For the text-containing cell, return its midpoint in [x, y] coordinate format. 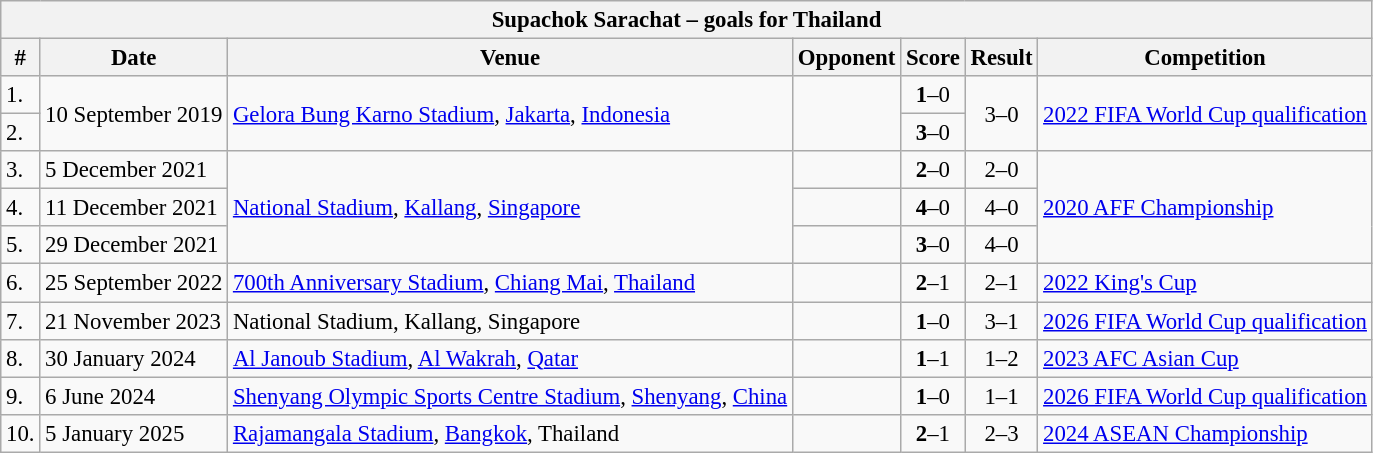
Supachok Sarachat – goals for Thailand [686, 20]
Opponent [846, 58]
# [20, 58]
700th Anniversary Stadium, Chiang Mai, Thailand [510, 283]
21 November 2023 [134, 321]
9. [20, 396]
3–1 [1002, 321]
2. [20, 133]
5. [20, 245]
5 December 2021 [134, 170]
Rajamangala Stadium, Bangkok, Thailand [510, 433]
Gelora Bung Karno Stadium, Jakarta, Indonesia [510, 114]
Shenyang Olympic Sports Centre Stadium, Shenyang, China [510, 396]
6. [20, 283]
Date [134, 58]
2022 FIFA World Cup qualification [1205, 114]
30 January 2024 [134, 358]
25 September 2022 [134, 283]
Result [1002, 58]
11 December 2021 [134, 208]
Score [934, 58]
10 September 2019 [134, 114]
2020 AFF Championship [1205, 208]
2024 ASEAN Championship [1205, 433]
2023 AFC Asian Cup [1205, 358]
6 June 2024 [134, 396]
2022 King's Cup [1205, 283]
1–2 [1002, 358]
8. [20, 358]
Venue [510, 58]
2–3 [1002, 433]
4. [20, 208]
1. [20, 95]
Competition [1205, 58]
3. [20, 170]
5 January 2025 [134, 433]
29 December 2021 [134, 245]
7. [20, 321]
10. [20, 433]
Al Janoub Stadium, Al Wakrah, Qatar [510, 358]
